Search for the cell housing the specified text and yield its (X, Y) center coordinate. 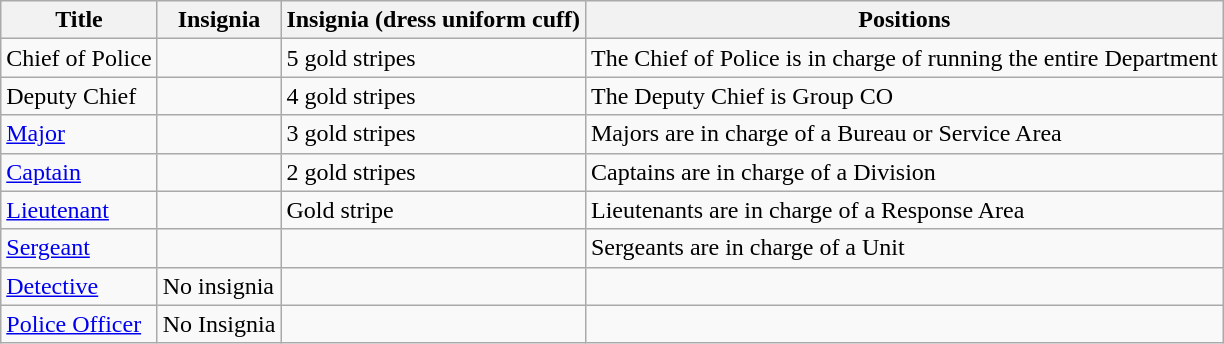
Sergeant (79, 248)
Title (79, 20)
Positions (904, 20)
Sergeants are in charge of a Unit (904, 248)
3 gold stripes (434, 134)
Majors are in charge of a Bureau or Service Area (904, 134)
Deputy Chief (79, 96)
No insignia (219, 286)
Insignia (219, 20)
Captain (79, 172)
Gold stripe (434, 210)
2 gold stripes (434, 172)
4 gold stripes (434, 96)
Major (79, 134)
No Insignia (219, 324)
Insignia (dress uniform cuff) (434, 20)
Lieutenants are in charge of a Response Area (904, 210)
Captains are in charge of a Division (904, 172)
Lieutenant (79, 210)
Detective (79, 286)
Chief of Police (79, 58)
Police Officer (79, 324)
The Chief of Police is in charge of running the entire Department (904, 58)
5 gold stripes (434, 58)
The Deputy Chief is Group CO (904, 96)
